Find where the given text appears and provide that cell's center as (x, y) coordinate. 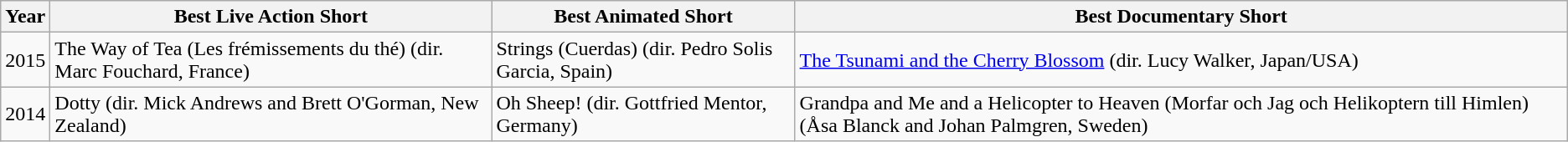
The Way of Tea (Les frémissements du thé) (dir. Marc Fouchard, France) (271, 60)
Dotty (dir. Mick Andrews and Brett O'Gorman, New Zealand) (271, 114)
Oh Sheep! (dir. Gottfried Mentor, Germany) (643, 114)
2014 (25, 114)
The Tsunami and the Cherry Blossom (dir. Lucy Walker, Japan/USA) (1181, 60)
Best Live Action Short (271, 17)
Year (25, 17)
Best Animated Short (643, 17)
Grandpa and Me and a Helicopter to Heaven (Morfar och Jag och Helikoptern till Himlen) (Åsa Blanck and Johan Palmgren, Sweden) (1181, 114)
Best Documentary Short (1181, 17)
2015 (25, 60)
Strings (Cuerdas) (dir. Pedro Solis Garcia, Spain) (643, 60)
